Output the (X, Y) coordinate of the center of the cell containing the given text.  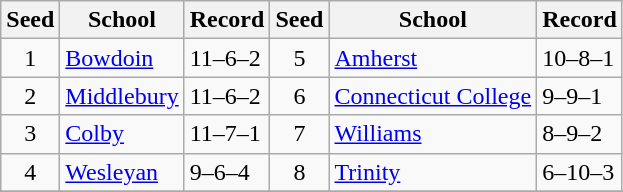
8–9–2 (580, 134)
Colby (122, 134)
6–10–3 (580, 172)
3 (30, 134)
11–7–1 (227, 134)
Amherst (433, 58)
Williams (433, 134)
10–8–1 (580, 58)
6 (300, 96)
7 (300, 134)
Wesleyan (122, 172)
2 (30, 96)
5 (300, 58)
Connecticut College (433, 96)
9–9–1 (580, 96)
1 (30, 58)
9–6–4 (227, 172)
4 (30, 172)
Bowdoin (122, 58)
8 (300, 172)
Middlebury (122, 96)
Trinity (433, 172)
